Pinpoint the cell where the given text exists, returning its (x, y) midpoint coordinate. 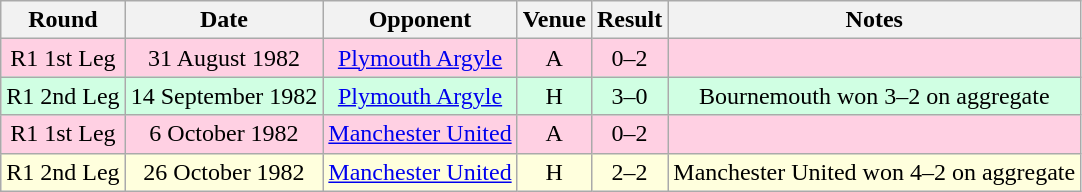
Round (63, 20)
26 October 1982 (224, 172)
14 September 1982 (224, 96)
Date (224, 20)
Bournemouth won 3–2 on aggregate (874, 96)
Venue (554, 20)
Result (629, 20)
6 October 1982 (224, 134)
2–2 (629, 172)
3–0 (629, 96)
Notes (874, 20)
Manchester United won 4–2 on aggregate (874, 172)
31 August 1982 (224, 58)
Opponent (420, 20)
